Extract the (x, y) coordinate from the center of the cell holding the provided text.  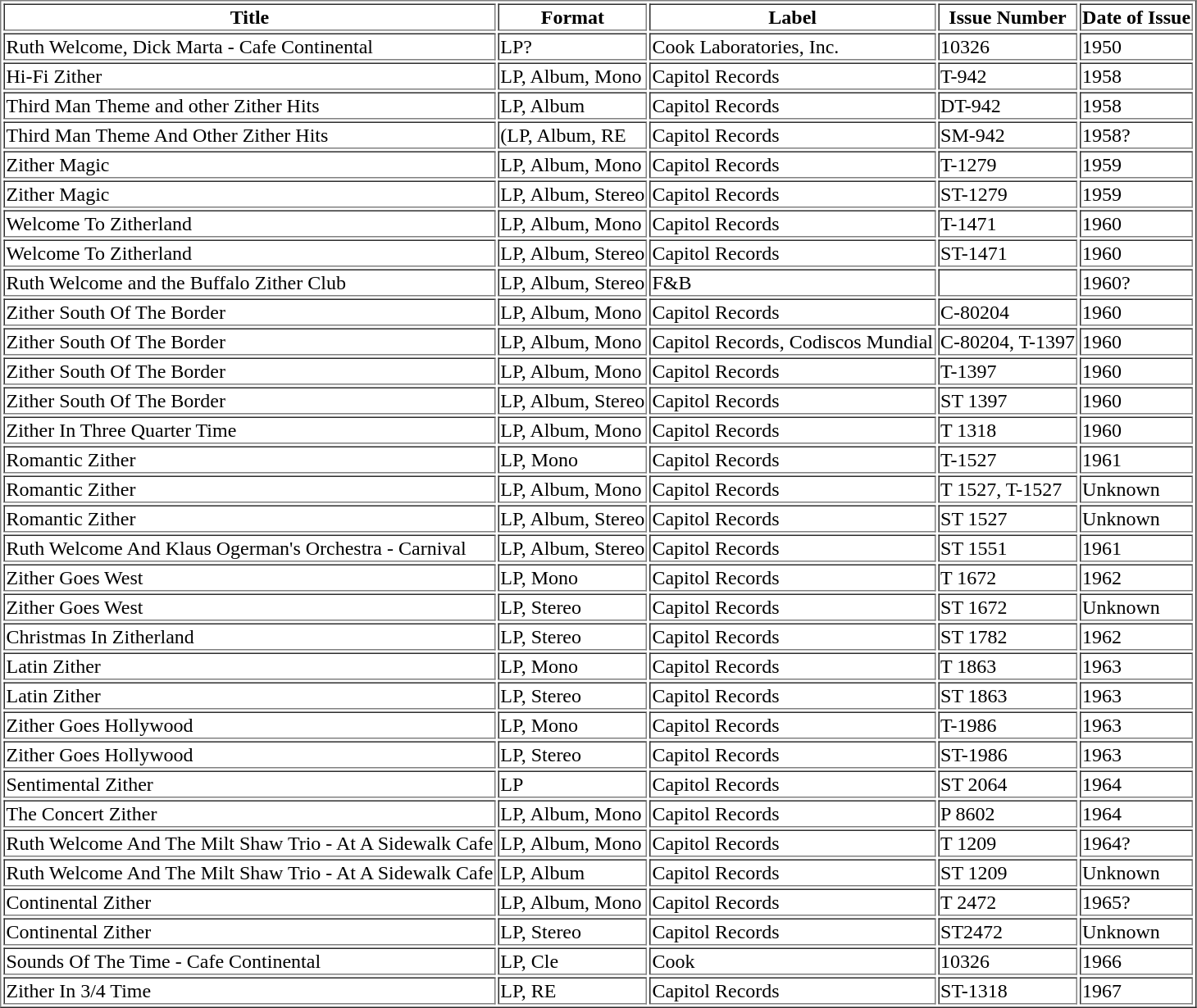
1950 (1136, 46)
DT-942 (1008, 105)
Issue Number (1008, 16)
Third Man Theme And Other Zither Hits (249, 134)
1958? (1136, 134)
T 1672 (1008, 577)
T 1863 (1008, 665)
ST 1527 (1008, 518)
LP (572, 783)
1964? (1136, 842)
Hi-Fi Zither (249, 75)
T-1527 (1008, 459)
T 1527, T-1527 (1008, 488)
T-1986 (1008, 724)
Cook (792, 960)
Ruth Welcome and the Buffalo Zither Club (249, 282)
1967 (1136, 990)
Ruth Welcome And Klaus Ogerman's Orchestra - Carnival (249, 547)
The Concert Zither (249, 813)
Sentimental Zither (249, 783)
ST 1551 (1008, 547)
ST-1318 (1008, 990)
LP, Cle (572, 960)
ST-1471 (1008, 252)
Sounds Of The Time - Cafe Continental (249, 960)
Christmas In Zitherland (249, 636)
Cook Laboratories, Inc. (792, 46)
P 8602 (1008, 813)
Date of Issue (1136, 16)
C-80204 (1008, 311)
Label (792, 16)
ST 1209 (1008, 872)
ST-1279 (1008, 193)
ST2472 (1008, 931)
Zither In Three Quarter Time (249, 429)
C-80204, T-1397 (1008, 341)
LP, RE (572, 990)
ST-1986 (1008, 754)
T-1279 (1008, 164)
1960? (1136, 282)
ST 1397 (1008, 400)
1966 (1136, 960)
T 1318 (1008, 429)
Capitol Records, Codiscos Mundial (792, 341)
T-1471 (1008, 223)
ST 1782 (1008, 636)
Format (572, 16)
Title (249, 16)
F&B (792, 282)
ST 1672 (1008, 606)
T-1397 (1008, 370)
T 1209 (1008, 842)
ST 1863 (1008, 695)
Zither In 3/4 Time (249, 990)
1965? (1136, 901)
Third Man Theme and other Zither Hits (249, 105)
T-942 (1008, 75)
T 2472 (1008, 901)
LP? (572, 46)
Ruth Welcome, Dick Marta - Cafe Continental (249, 46)
(LP, Album, RE (572, 134)
SM-942 (1008, 134)
ST 2064 (1008, 783)
